Pinpoint the cell where the given text exists, returning its (X, Y) midpoint coordinate. 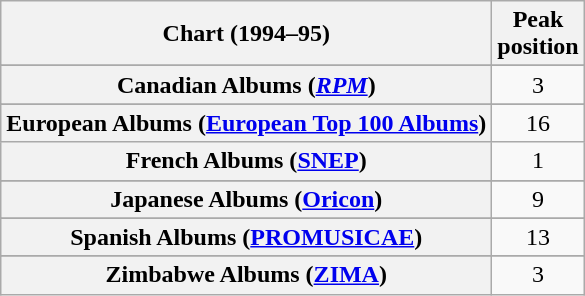
Spanish Albums (PROMUSICAE) (246, 237)
European Albums (European Top 100 Albums) (246, 123)
Zimbabwe Albums (ZIMA) (246, 275)
Chart (1994–95) (246, 34)
16 (538, 123)
French Albums (SNEP) (246, 161)
Peakposition (538, 34)
Japanese Albums (Oricon) (246, 199)
1 (538, 161)
13 (538, 237)
9 (538, 199)
Canadian Albums (RPM) (246, 85)
